Identify which cell holds the provided text, then report its [x, y] central coordinate. 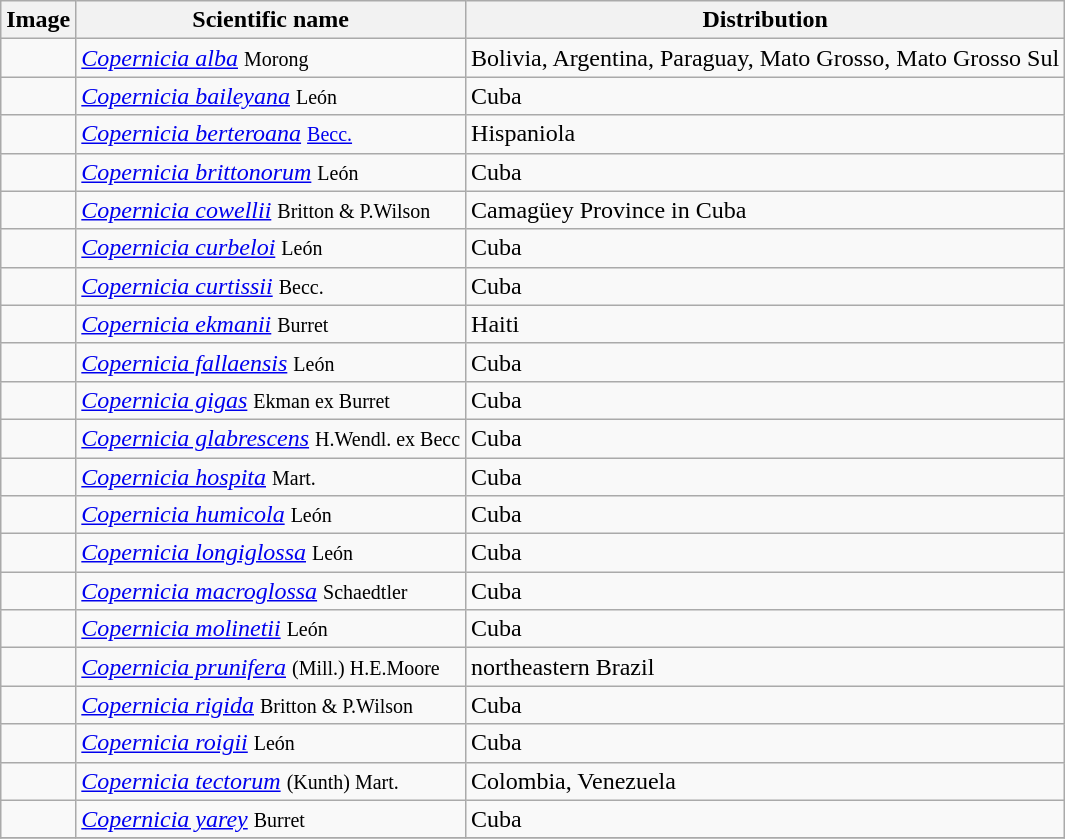
Camagüey Province in Cuba [766, 210]
northeastern Brazil [766, 667]
Distribution [766, 20]
Colombia, Venezuela [766, 781]
Hispaniola [766, 134]
Copernicia cowellii Britton & P.Wilson [271, 210]
Copernicia berteroana Becc. [271, 134]
Copernicia hospita Mart. [271, 477]
Copernicia macroglossa Schaedtler [271, 591]
Copernicia glabrescens H.Wendl. ex Becc [271, 438]
Copernicia molinetii León [271, 629]
Copernicia gigas Ekman ex Burret [271, 400]
Copernicia curtissii Becc. [271, 286]
Copernicia brittonorum León [271, 172]
Haiti [766, 324]
Scientific name [271, 20]
Copernicia ekmanii Burret [271, 324]
Copernicia fallaensis León [271, 362]
Image [38, 20]
Copernicia humicola León [271, 515]
Copernicia longiglossa León [271, 553]
Copernicia yarey Burret [271, 819]
Copernicia rigida Britton & P.Wilson [271, 705]
Copernicia roigii León [271, 743]
Bolivia, Argentina, Paraguay, Mato Grosso, Mato Grosso Sul [766, 58]
Copernicia prunifera (Mill.) H.E.Moore [271, 667]
Copernicia tectorum (Kunth) Mart. [271, 781]
Copernicia baileyana León [271, 96]
Copernicia curbeloi León [271, 248]
Copernicia alba Morong [271, 58]
